Locate the cell with the specified text and output its (X, Y) center coordinate. 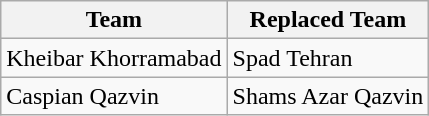
Replaced Team (328, 20)
Spad Tehran (328, 58)
Team (114, 20)
Kheibar Khorramabad (114, 58)
Caspian Qazvin (114, 96)
Shams Azar Qazvin (328, 96)
